Return [x, y] of the center of cell containing provided text 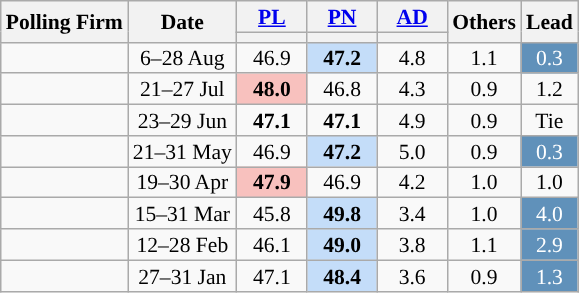
1.3 [550, 276]
21–27 Jul [182, 90]
Tie [550, 120]
3.6 [412, 276]
21–31 May [182, 152]
46.1 [272, 244]
6–28 Aug [182, 58]
47.9 [272, 182]
Others [484, 22]
4.0 [550, 214]
45.8 [272, 214]
15–31 Mar [182, 214]
PL [272, 16]
Lead [550, 22]
48.0 [272, 90]
49.8 [342, 214]
1.2 [550, 90]
AD [412, 16]
2.9 [550, 244]
4.2 [412, 182]
48.4 [342, 276]
3.4 [412, 214]
46.8 [342, 90]
4.3 [412, 90]
49.0 [342, 244]
19–30 Apr [182, 182]
12–28 Feb [182, 244]
3.8 [412, 244]
5.0 [412, 152]
23–29 Jun [182, 120]
Date [182, 22]
PN [342, 16]
4.8 [412, 58]
27–31 Jan [182, 276]
4.9 [412, 120]
Polling Firm [64, 22]
